Return the (X, Y) coordinate for the center point of the cell that contains the specified text.  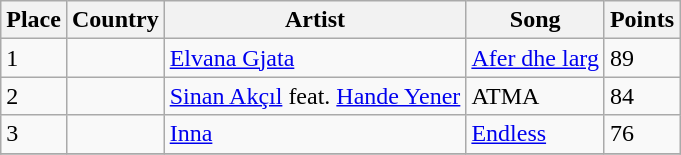
Afer dhe larg (536, 58)
Sinan Akçıl feat. Hande Yener (315, 96)
76 (642, 134)
ATMA (536, 96)
Elvana Gjata (315, 58)
2 (34, 96)
Artist (315, 20)
84 (642, 96)
1 (34, 58)
89 (642, 58)
3 (34, 134)
Points (642, 20)
Inna (315, 134)
Endless (536, 134)
Place (34, 20)
Country (115, 20)
Song (536, 20)
